Locate the cell with the specified text and output its [X, Y] center coordinate. 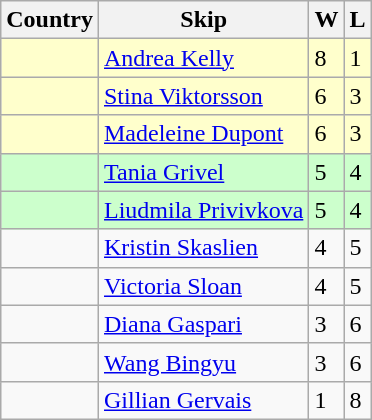
Skip [203, 20]
Liudmila Privivkova [203, 210]
Country [50, 20]
Madeleine Dupont [203, 134]
Stina Viktorsson [203, 96]
Tania Grivel [203, 172]
Diana Gaspari [203, 324]
W [326, 20]
Wang Bingyu [203, 362]
Gillian Gervais [203, 400]
Victoria Sloan [203, 286]
L [358, 20]
Kristin Skaslien [203, 248]
Andrea Kelly [203, 58]
